Capture the cell that displays the provided text and extract its (X, Y) central coordinate. 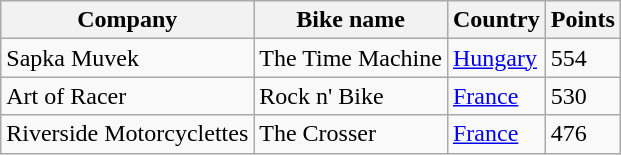
476 (582, 134)
Hungary (496, 58)
Art of Racer (128, 96)
The Time Machine (351, 58)
Points (582, 20)
The Crosser (351, 134)
Bike name (351, 20)
Rock n' Bike (351, 96)
530 (582, 96)
Sapka Muvek (128, 58)
554 (582, 58)
Riverside Motorcyclettes (128, 134)
Country (496, 20)
Company (128, 20)
